Pinpoint the cell where the given text exists, returning its [x, y] midpoint coordinate. 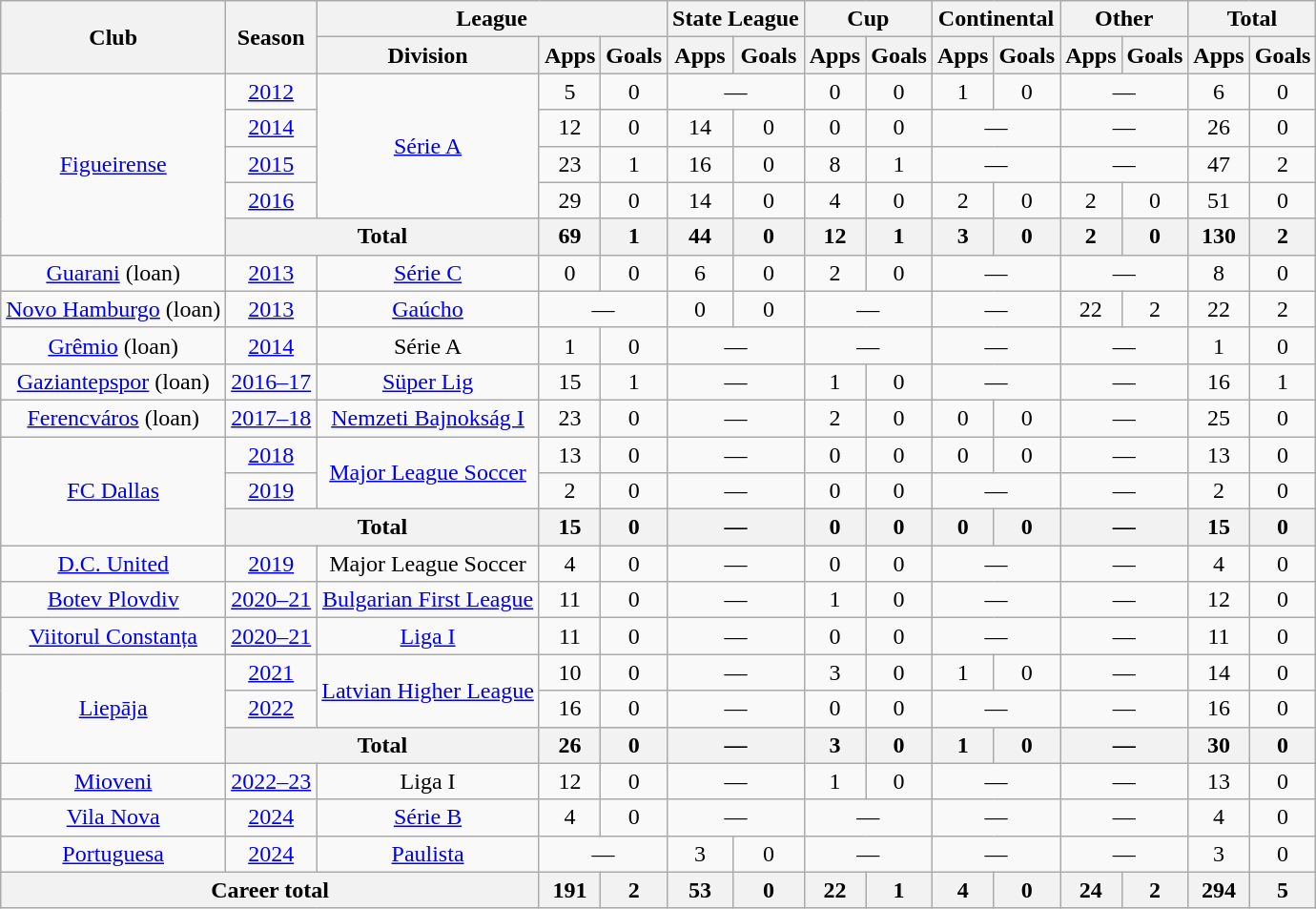
Liepāja [113, 709]
Botev Plovdiv [113, 600]
FC Dallas [113, 491]
69 [569, 237]
Bulgarian First League [428, 600]
Gaziantepspor (loan) [113, 382]
51 [1219, 200]
294 [1219, 890]
Mioveni [113, 781]
47 [1219, 164]
2022 [271, 709]
Ferencváros (loan) [113, 418]
44 [700, 237]
2015 [271, 164]
State League [736, 19]
Division [428, 55]
Viitorul Constanța [113, 636]
Continental [996, 19]
10 [569, 672]
Other [1124, 19]
Figueirense [113, 164]
2017–18 [271, 418]
191 [569, 890]
Season [271, 37]
2022–23 [271, 781]
Cup [868, 19]
Vila Nova [113, 817]
Career total [271, 890]
Paulista [428, 854]
2016 [271, 200]
53 [700, 890]
Guarani (loan) [113, 273]
2016–17 [271, 382]
D.C. United [113, 564]
Latvian Higher League [428, 691]
League [492, 19]
Série C [428, 273]
24 [1091, 890]
Süper Lig [428, 382]
Gaúcho [428, 309]
130 [1219, 237]
2018 [271, 455]
Novo Hamburgo (loan) [113, 309]
29 [569, 200]
25 [1219, 418]
2012 [271, 92]
Nemzeti Bajnokság I [428, 418]
Série B [428, 817]
30 [1219, 745]
2021 [271, 672]
Club [113, 37]
Grêmio (loan) [113, 345]
Portuguesa [113, 854]
